Return the (X, Y) coordinate for the center point of the cell that contains the specified text.  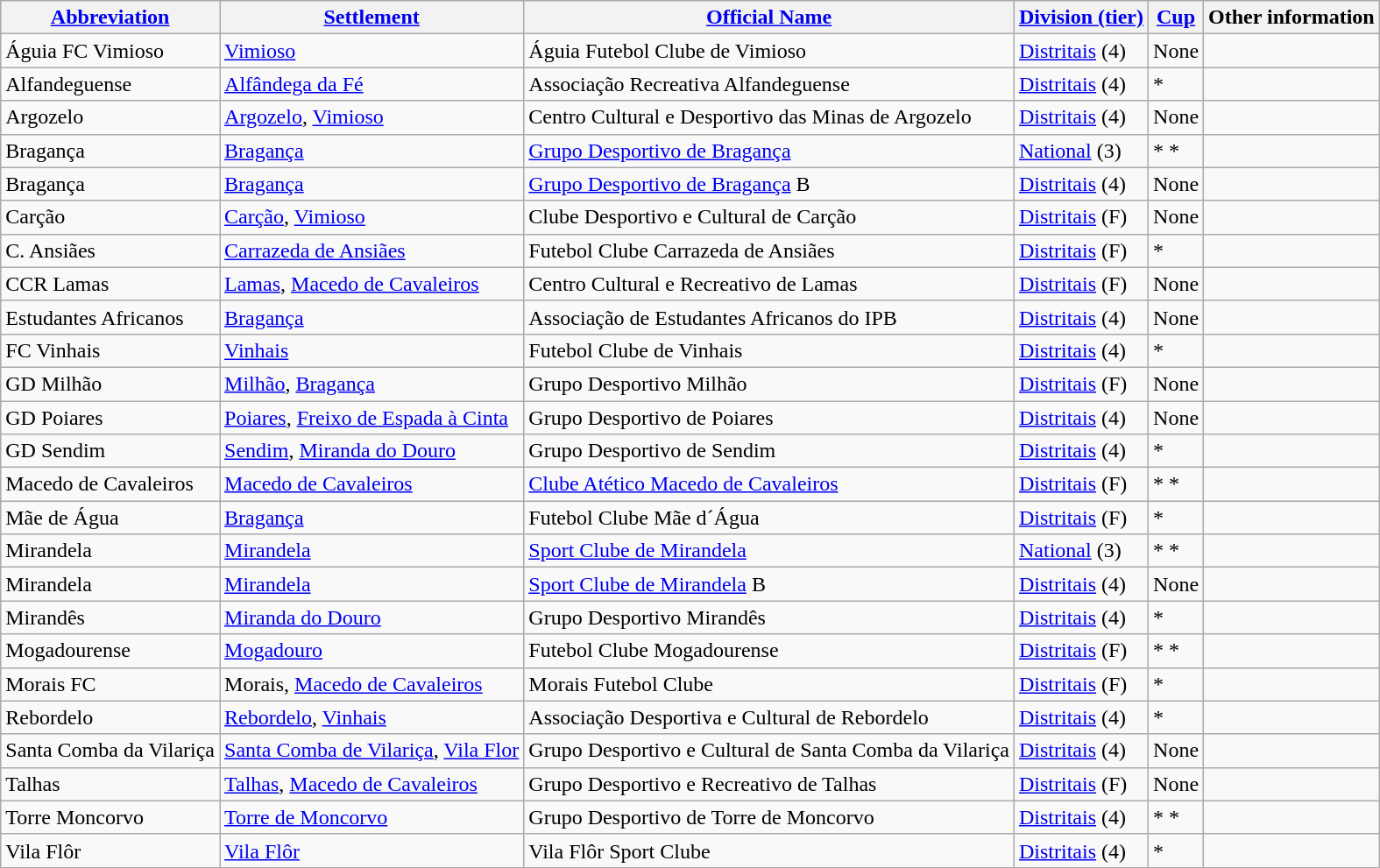
Vila Flôr Sport Clube (769, 850)
Argozelo (110, 117)
Santa Comba de Vilariça, Vila Flor (372, 751)
Grupo Desportivo de Bragança B (769, 184)
Grupo Desportivo e Cultural de Santa Comba da Vilariça (769, 751)
Associação Recreativa Alfandeguense (769, 84)
Argozelo, Vimioso (372, 117)
Estudantes Africanos (110, 317)
Sport Clube de Mirandela B (769, 584)
GD Sendim (110, 451)
Abbreviation (110, 18)
Grupo Desportivo de Torre de Moncorvo (769, 817)
Torre Moncorvo (110, 817)
Grupo Desportivo de Poiares (769, 418)
GD Poiares (110, 418)
Miranda do Douro (372, 617)
Grupo Desportivo Milhão (769, 384)
Carção, Vimioso (372, 217)
C. Ansiães (110, 251)
Mogadouro (372, 651)
FC Vinhais (110, 350)
Sendim, Miranda do Douro (372, 451)
Futebol Clube Mogadourense (769, 651)
Talhas (110, 784)
Vinhais (372, 350)
Grupo Desportivo de Bragança (769, 151)
Mirandês (110, 617)
Centro Cultural e Desportivo das Minas de Argozelo (769, 117)
Other information (1292, 18)
Grupo Desportivo de Sendim (769, 451)
Official Name (769, 18)
Division (tier) (1081, 18)
Grupo Desportivo Mirandês (769, 617)
Morais FC (110, 684)
GD Milhão (110, 384)
Milhão, Bragança (372, 384)
Vimioso (372, 51)
Alfândega da Fé (372, 84)
Associação de Estudantes Africanos do IPB (769, 317)
Carção (110, 217)
Cup (1176, 18)
Mogadourense (110, 651)
Torre de Moncorvo (372, 817)
Futebol Clube de Vinhais (769, 350)
Águia Futebol Clube de Vimioso (769, 51)
Talhas, Macedo de Cavaleiros (372, 784)
Grupo Desportivo e Recreativo de Talhas (769, 784)
CCR Lamas (110, 284)
Sport Clube de Mirandela (769, 551)
Morais Futebol Clube (769, 684)
Carrazeda de Ansiães (372, 251)
Morais, Macedo de Cavaleiros (372, 684)
Centro Cultural e Recreativo de Lamas (769, 284)
Rebordelo (110, 717)
Poiares, Freixo de Espada à Cinta (372, 418)
Santa Comba da Vilariça (110, 751)
Mãe de Água (110, 518)
Lamas, Macedo de Cavaleiros (372, 284)
Águia FC Vimioso (110, 51)
Settlement (372, 18)
Clube Desportivo e Cultural de Carção (769, 217)
Futebol Clube Carrazeda de Ansiães (769, 251)
Clube Atético Macedo de Cavaleiros (769, 484)
Futebol Clube Mãe d´Água (769, 518)
Associação Desportiva e Cultural de Rebordelo (769, 717)
Rebordelo, Vinhais (372, 717)
Alfandeguense (110, 84)
